Return (x, y) of the center of cell containing provided text 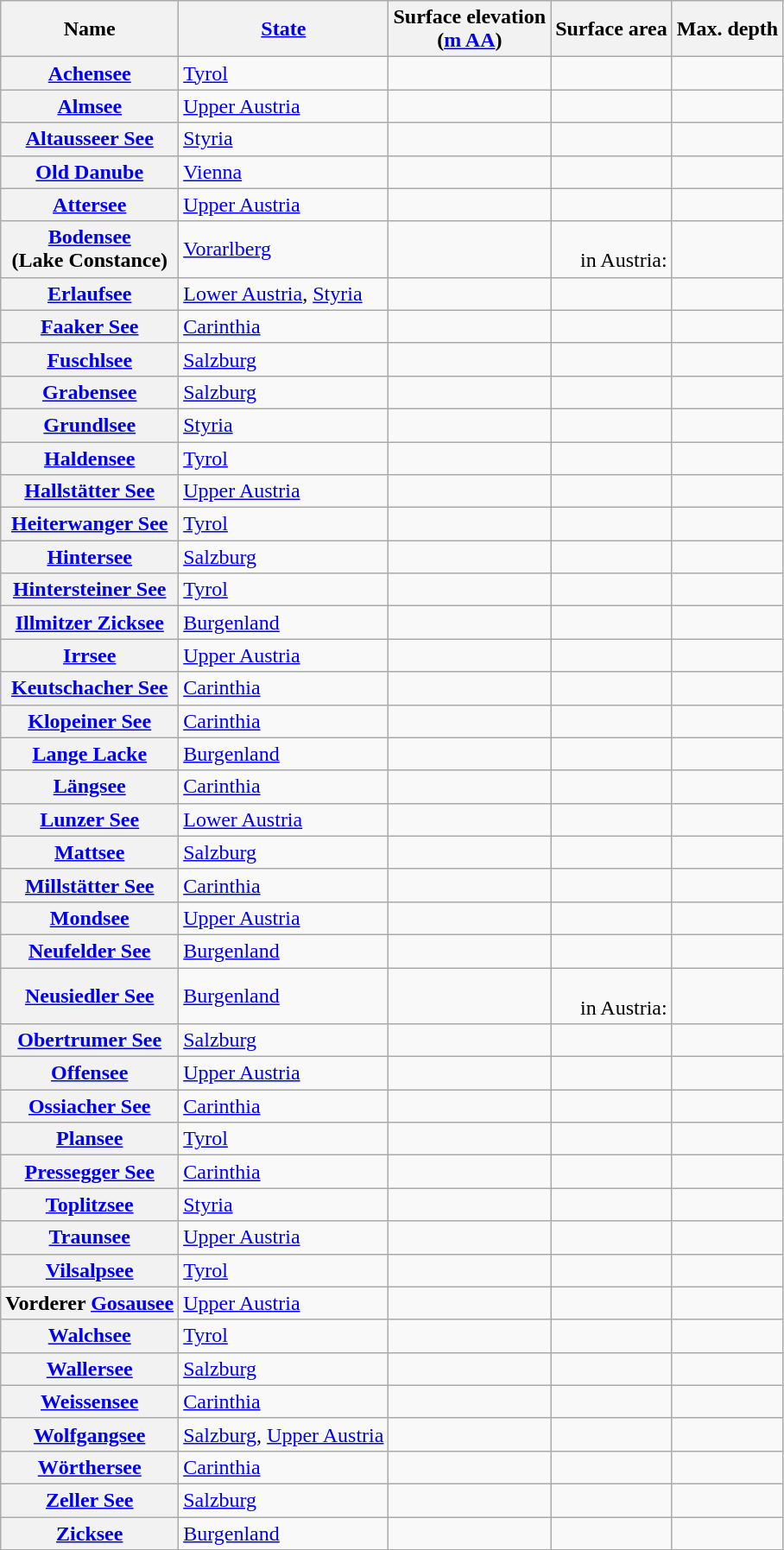
Ossiacher See (90, 1106)
Traunsee (90, 1237)
Illmitzer Zicksee (90, 623)
Weissensee (90, 1401)
Heiterwanger See (90, 524)
Neufelder See (90, 951)
State (283, 29)
Neusiedler See (90, 995)
Max. depth (727, 29)
Wallersee (90, 1369)
Almsee (90, 106)
Vorarlberg (283, 249)
Fuschlsee (90, 359)
Mondsee (90, 918)
Surface elevation(m AA) (470, 29)
Hintersteiner See (90, 590)
Wolfgangsee (90, 1434)
Walchsee (90, 1336)
Keutschacher See (90, 688)
Hallstätter See (90, 491)
Old Danube (90, 172)
Surface area (611, 29)
Grabensee (90, 392)
Plansee (90, 1139)
Offensee (90, 1073)
Lange Lacke (90, 754)
Zeller See (90, 1500)
Wörthersee (90, 1467)
Haldensee (90, 459)
Obertrumer See (90, 1041)
Faaker See (90, 326)
Irrsee (90, 655)
Toplitzsee (90, 1205)
Grundlsee (90, 425)
Klopeiner See (90, 721)
Erlaufsee (90, 294)
Vorderer Gosausee (90, 1303)
Achensee (90, 73)
Vienna (283, 172)
Zicksee (90, 1533)
Lower Austria, Styria (283, 294)
Name (90, 29)
Mattsee (90, 852)
Bodensee(Lake Constance) (90, 249)
Längsee (90, 787)
Hintersee (90, 557)
Vilsalpsee (90, 1270)
Attersee (90, 205)
Altausseer See (90, 139)
Pressegger See (90, 1172)
Lunzer See (90, 819)
Millstätter See (90, 885)
Lower Austria (283, 819)
Salzburg, Upper Austria (283, 1434)
